Detect which cell encompasses the target text, then output its [X, Y] center coordinate. 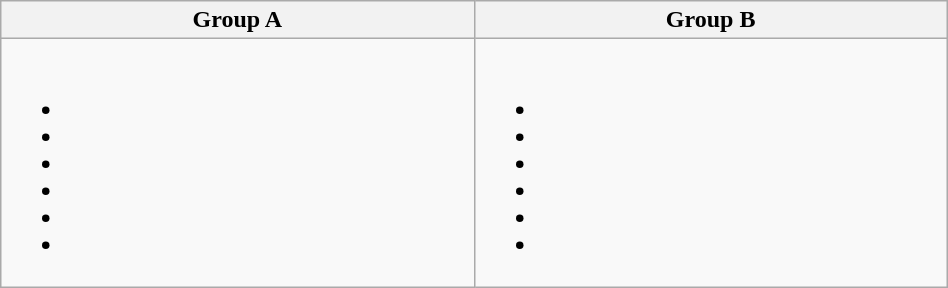
Group A [238, 20]
Group B [710, 20]
